Output the [x, y] coordinate of the center of the cell containing the given text.  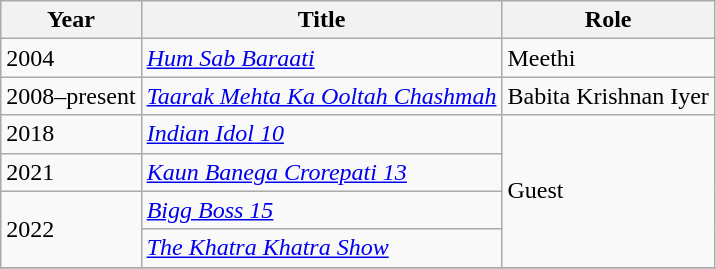
Babita Krishnan Iyer [608, 96]
Bigg Boss 15 [322, 210]
Title [322, 20]
Taarak Mehta Ka Ooltah Chashmah [322, 96]
Indian Idol 10 [322, 134]
2022 [71, 229]
Meethi [608, 58]
2008–present [71, 96]
Hum Sab Baraati [322, 58]
Year [71, 20]
Role [608, 20]
2021 [71, 172]
Guest [608, 191]
Kaun Banega Crorepati 13 [322, 172]
2004 [71, 58]
The Khatra Khatra Show [322, 248]
2018 [71, 134]
